Scan for the cell matching the given text and deliver its (X, Y) coordinate at center. 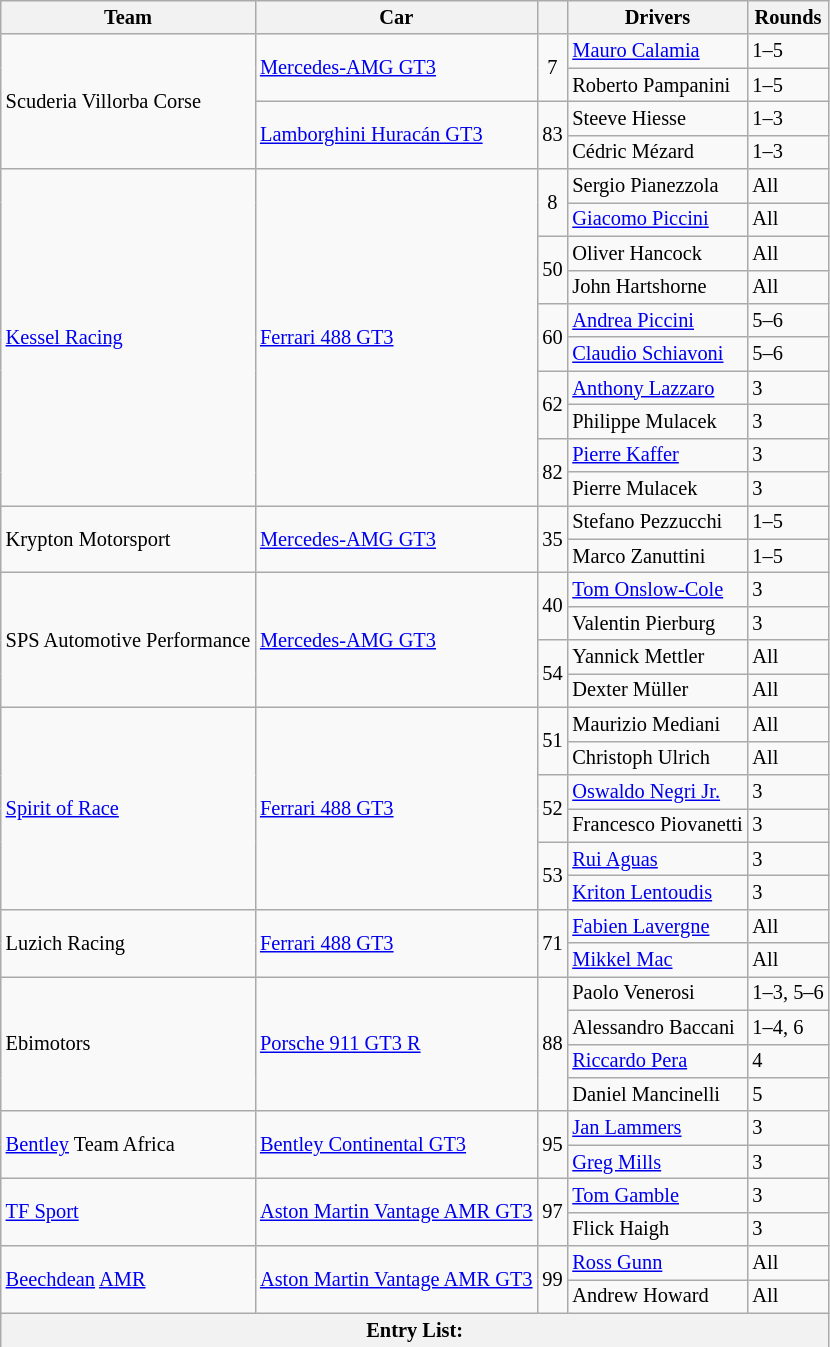
John Hartshorne (657, 287)
Christoph Ulrich (657, 758)
Tom Gamble (657, 1195)
Roberto Pampanini (657, 85)
Team (128, 17)
Philippe Mulacek (657, 421)
Beechdean AMR (128, 1280)
SPS Automotive Performance (128, 640)
51 (552, 740)
Marco Zanuttini (657, 556)
Lamborghini Huracán GT3 (396, 134)
Cédric Mézard (657, 152)
Paolo Venerosi (657, 993)
52 (552, 808)
88 (552, 1044)
62 (552, 404)
Spirit of Race (128, 808)
Fabien Lavergne (657, 926)
Riccardo Pera (657, 1061)
Kriton Lentoudis (657, 892)
Oliver Hancock (657, 253)
99 (552, 1280)
Pierre Kaffer (657, 455)
7 (552, 68)
Pierre Mulacek (657, 489)
Scuderia Villorba Corse (128, 102)
Mauro Calamia (657, 51)
Daniel Mancinelli (657, 1094)
Giacomo Piccini (657, 219)
Valentin Pierburg (657, 623)
Anthony Lazzaro (657, 388)
1–4, 6 (788, 1027)
97 (552, 1212)
Sergio Pianezzola (657, 186)
Tom Onslow-Cole (657, 589)
5 (788, 1094)
50 (552, 270)
83 (552, 134)
Flick Haigh (657, 1229)
Andrew Howard (657, 1296)
Drivers (657, 17)
Kessel Racing (128, 338)
Claudio Schiavoni (657, 354)
Bentley Team Africa (128, 1144)
Ebimotors (128, 1044)
Dexter Müller (657, 690)
82 (552, 472)
Stefano Pezzucchi (657, 522)
Bentley Continental GT3 (396, 1144)
TF Sport (128, 1212)
Car (396, 17)
71 (552, 942)
95 (552, 1144)
54 (552, 674)
Mikkel Mac (657, 960)
Krypton Motorsport (128, 538)
Yannick Mettler (657, 657)
Rounds (788, 17)
Entry List: (415, 1330)
40 (552, 606)
Steeve Hiesse (657, 118)
8 (552, 202)
4 (788, 1061)
Luzich Racing (128, 942)
Oswaldo Negri Jr. (657, 791)
60 (552, 336)
Jan Lammers (657, 1128)
35 (552, 538)
Ross Gunn (657, 1263)
Alessandro Baccani (657, 1027)
Greg Mills (657, 1162)
Rui Aguas (657, 859)
Maurizio Mediani (657, 724)
Andrea Piccini (657, 320)
1–3, 5–6 (788, 993)
Francesco Piovanetti (657, 825)
53 (552, 876)
Porsche 911 GT3 R (396, 1044)
